From the cell containing the given text, extract its center point as (X, Y) coordinate. 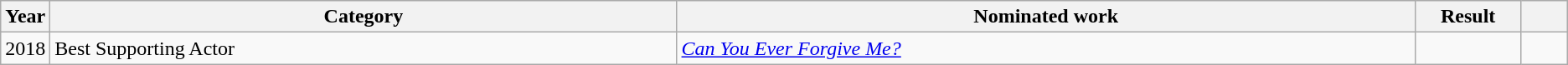
Year (25, 17)
Result (1467, 17)
Category (364, 17)
Can You Ever Forgive Me? (1045, 48)
Best Supporting Actor (364, 48)
2018 (25, 48)
Nominated work (1045, 17)
